For the text-containing cell, return its midpoint in (x, y) coordinate format. 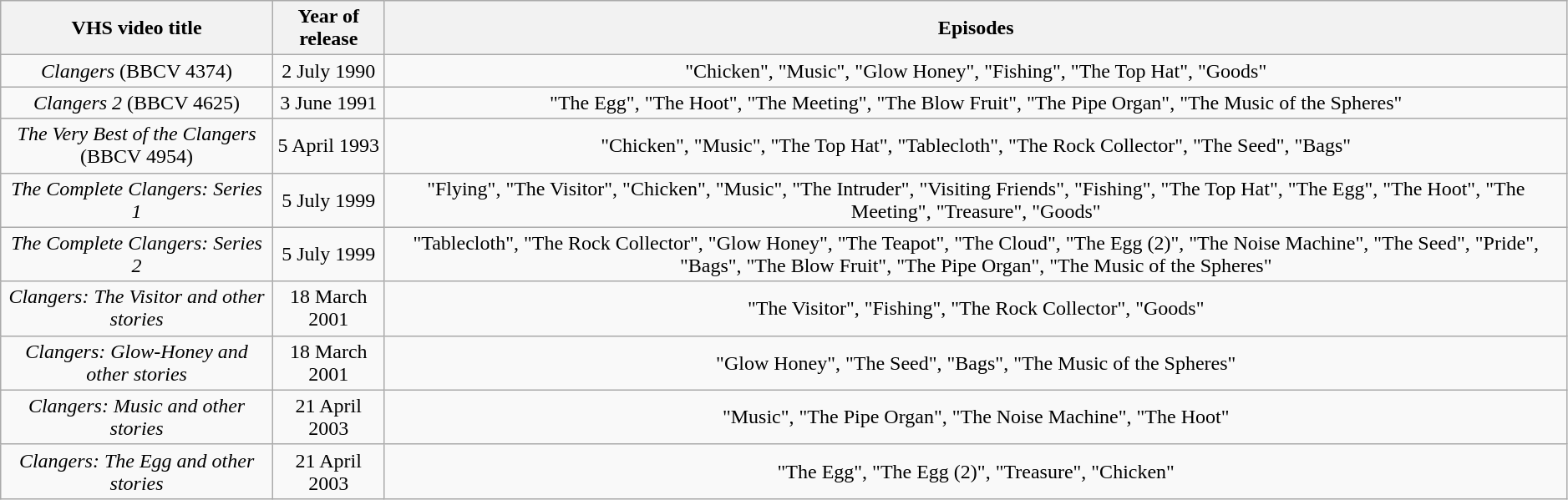
"Chicken", "Music", "The Top Hat", "Tablecloth", "The Rock Collector", "The Seed", "Bags" (976, 145)
Year of release (328, 28)
Clangers: Glow-Honey and other stories (137, 362)
The Complete Clangers: Series 2 (137, 254)
The Very Best of the Clangers (BBCV 4954) (137, 145)
Episodes (976, 28)
Clangers: The Visitor and other stories (137, 309)
5 April 1993 (328, 145)
2 July 1990 (328, 71)
Clangers (BBCV 4374) (137, 71)
VHS video title (137, 28)
"The Visitor", "Fishing", "The Rock Collector", "Goods" (976, 309)
Clangers: Music and other stories (137, 417)
"The Egg", "The Hoot", "The Meeting", "The Blow Fruit", "The Pipe Organ", "The Music of the Spheres" (976, 103)
Clangers 2 (BBCV 4625) (137, 103)
"Chicken", "Music", "Glow Honey", "Fishing", "The Top Hat", "Goods" (976, 71)
"The Egg", "The Egg (2)", "Treasure", "Chicken" (976, 471)
Clangers: The Egg and other stories (137, 471)
3 June 1991 (328, 103)
The Complete Clangers: Series 1 (137, 200)
"Glow Honey", "The Seed", "Bags", "The Music of the Spheres" (976, 362)
"Music", "The Pipe Organ", "The Noise Machine", "The Hoot" (976, 417)
